Locate the cell with the specified text and output its (X, Y) center coordinate. 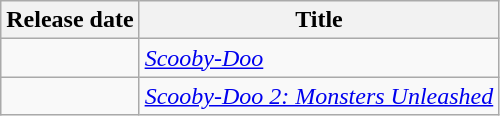
Scooby-Doo 2: Monsters Unleashed (319, 96)
Title (319, 20)
Scooby-Doo (319, 58)
Release date (70, 20)
